Extract the (X, Y) coordinate from the center of the cell holding the provided text.  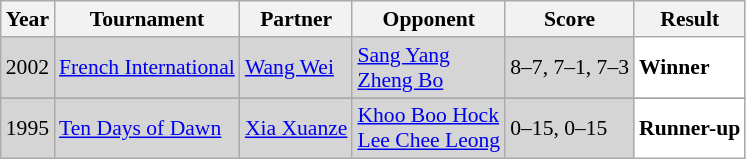
Wang Wei (296, 68)
Opponent (428, 19)
Sang Yang Zheng Bo (428, 68)
Ten Days of Dawn (147, 128)
Partner (296, 19)
Result (690, 19)
2002 (28, 68)
Runner-up (690, 128)
Year (28, 19)
8–7, 7–1, 7–3 (570, 68)
French International (147, 68)
Score (570, 19)
0–15, 0–15 (570, 128)
1995 (28, 128)
Xia Xuanze (296, 128)
Khoo Boo Hock Lee Chee Leong (428, 128)
Winner (690, 68)
Tournament (147, 19)
